Provide the (x, y) coordinate of the cell's center where the given text is located.  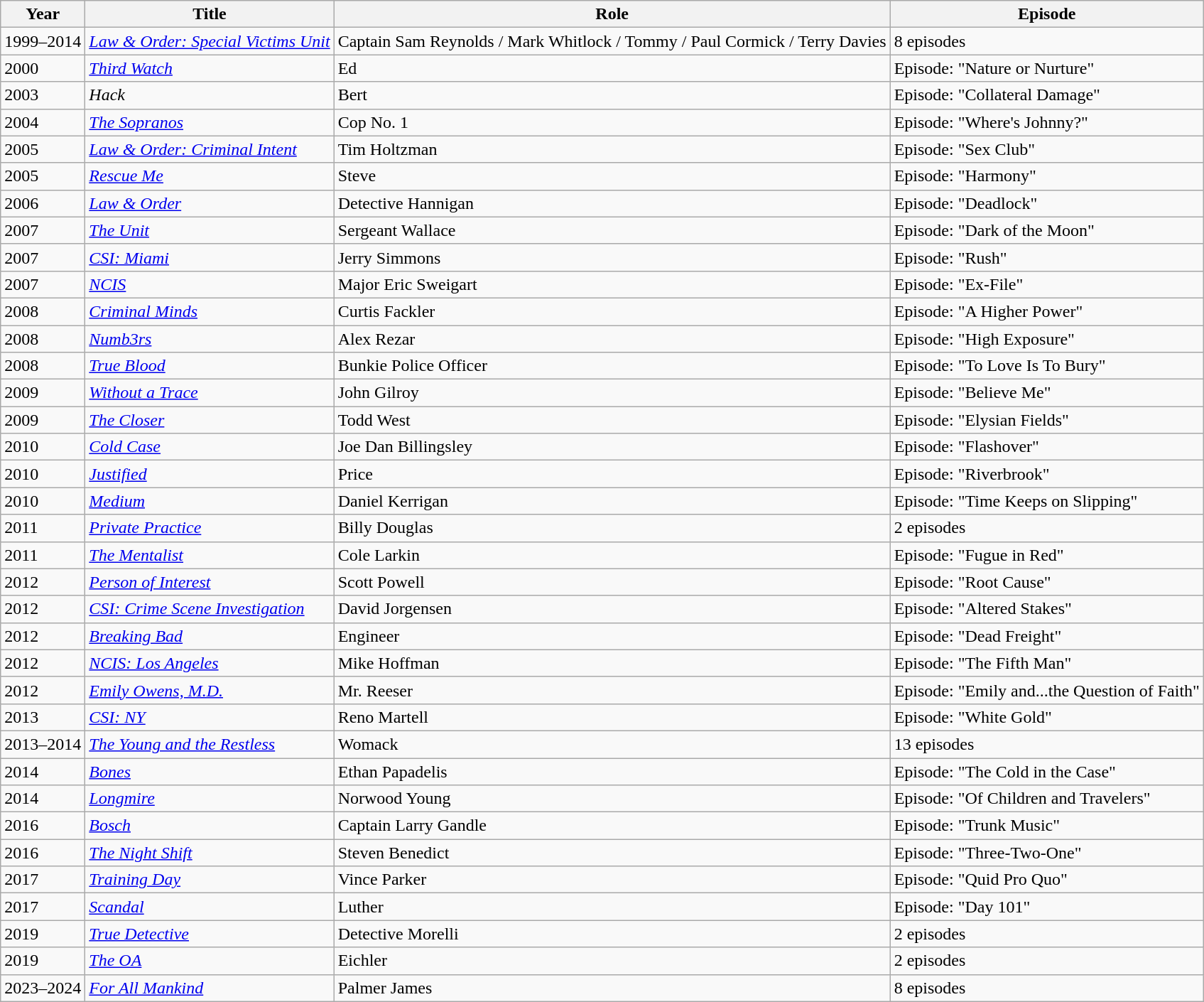
Episode: "Flashover" (1047, 447)
The Mentalist (210, 555)
Episode: "Believe Me" (1047, 393)
Episode: "Where's Johnny?" (1047, 122)
Third Watch (210, 68)
True Blood (210, 366)
The Unit (210, 230)
Breaking Bad (210, 636)
Episode: "Root Cause" (1047, 582)
Steve (612, 176)
Episode: "High Exposure" (1047, 339)
Law & Order: Special Victims Unit (210, 41)
Episode: "Dead Freight" (1047, 636)
Person of Interest (210, 582)
Episode: "Altered Stakes" (1047, 609)
Womack (612, 744)
2013 (43, 717)
David Jorgensen (612, 609)
Episode: "Rush" (1047, 257)
Episode: "A Higher Power" (1047, 311)
Cop No. 1 (612, 122)
Captain Larry Gandle (612, 826)
Episode: "White Gold" (1047, 717)
Luther (612, 907)
Bunkie Police Officer (612, 366)
Title (210, 14)
2023–2024 (43, 988)
The Night Shift (210, 853)
Episode: "Emily and...the Question of Faith" (1047, 690)
Episode: "Elysian Fields" (1047, 420)
2000 (43, 68)
Role (612, 14)
Episode: "Dark of the Moon" (1047, 230)
Training Day (210, 880)
NCIS: Los Angeles (210, 663)
Ethan Papadelis (612, 771)
Captain Sam Reynolds / Mark Whitlock / Tommy / Paul Cormick / Terry Davies (612, 41)
Episode: "The Fifth Man" (1047, 663)
Episode: "Of Children and Travelers" (1047, 799)
Scott Powell (612, 582)
2013–2014 (43, 744)
Billy Douglas (612, 528)
Hack (210, 95)
Palmer James (612, 988)
Episode: "The Cold in the Case" (1047, 771)
Joe Dan Billingsley (612, 447)
Engineer (612, 636)
The OA (210, 961)
Cole Larkin (612, 555)
Episode: "Collateral Damage" (1047, 95)
Todd West (612, 420)
Private Practice (210, 528)
Curtis Fackler (612, 311)
2006 (43, 203)
Numb3rs (210, 339)
Cold Case (210, 447)
Bert (612, 95)
Mike Hoffman (612, 663)
Episode: "Time Keeps on Slipping" (1047, 501)
Daniel Kerrigan (612, 501)
Eichler (612, 961)
Ed (612, 68)
Episode: "Trunk Music" (1047, 826)
CSI: Crime Scene Investigation (210, 609)
Episode: "Ex-File" (1047, 284)
Bones (210, 771)
1999–2014 (43, 41)
Bosch (210, 826)
Longmire (210, 799)
Alex Rezar (612, 339)
Law & Order: Criminal Intent (210, 149)
Law & Order (210, 203)
Episode: "Day 101" (1047, 907)
Episode: "Harmony" (1047, 176)
Tim Holtzman (612, 149)
The Closer (210, 420)
Year (43, 14)
Major Eric Sweigart (612, 284)
For All Mankind (210, 988)
Episode: "Quid Pro Quo" (1047, 880)
The Sopranos (210, 122)
Episode: "Nature or Nurture" (1047, 68)
Emily Owens, M.D. (210, 690)
Jerry Simmons (612, 257)
Mr. Reeser (612, 690)
Justified (210, 474)
Price (612, 474)
John Gilroy (612, 393)
2004 (43, 122)
Sergeant Wallace (612, 230)
Scandal (210, 907)
Episode: "Deadlock" (1047, 203)
Episode: "Fugue in Red" (1047, 555)
Without a Trace (210, 393)
Episode: "Riverbrook" (1047, 474)
Episode (1047, 14)
Reno Martell (612, 717)
Norwood Young (612, 799)
The Young and the Restless (210, 744)
NCIS (210, 284)
Rescue Me (210, 176)
Vince Parker (612, 880)
Steven Benedict (612, 853)
Episode: "To Love Is To Bury" (1047, 366)
13 episodes (1047, 744)
2003 (43, 95)
Episode: "Three-Two-One" (1047, 853)
Detective Morelli (612, 934)
Criminal Minds (210, 311)
True Detective (210, 934)
Episode: "Sex Club" (1047, 149)
Detective Hannigan (612, 203)
CSI: Miami (210, 257)
CSI: NY (210, 717)
Medium (210, 501)
